Find where the given text appears and provide that cell's center as (x, y) coordinate. 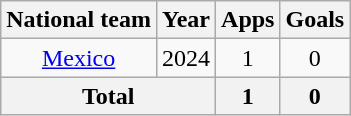
Total (108, 96)
Goals (315, 20)
National team (79, 20)
Mexico (79, 58)
2024 (186, 58)
Year (186, 20)
Apps (248, 20)
